Output the [X, Y] coordinate of the center of the cell containing the given text.  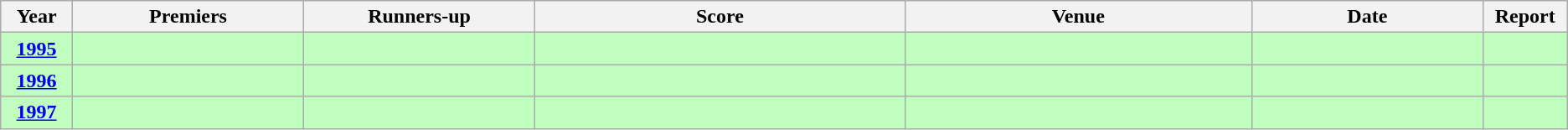
Runners-up [420, 17]
Year [37, 17]
Date [1367, 17]
Venue [1078, 17]
Premiers [188, 17]
Report [1524, 17]
1995 [37, 49]
1996 [37, 81]
1997 [37, 112]
Score [720, 17]
